Determine the [X, Y] coordinate at the center of the cell enclosing the given text.  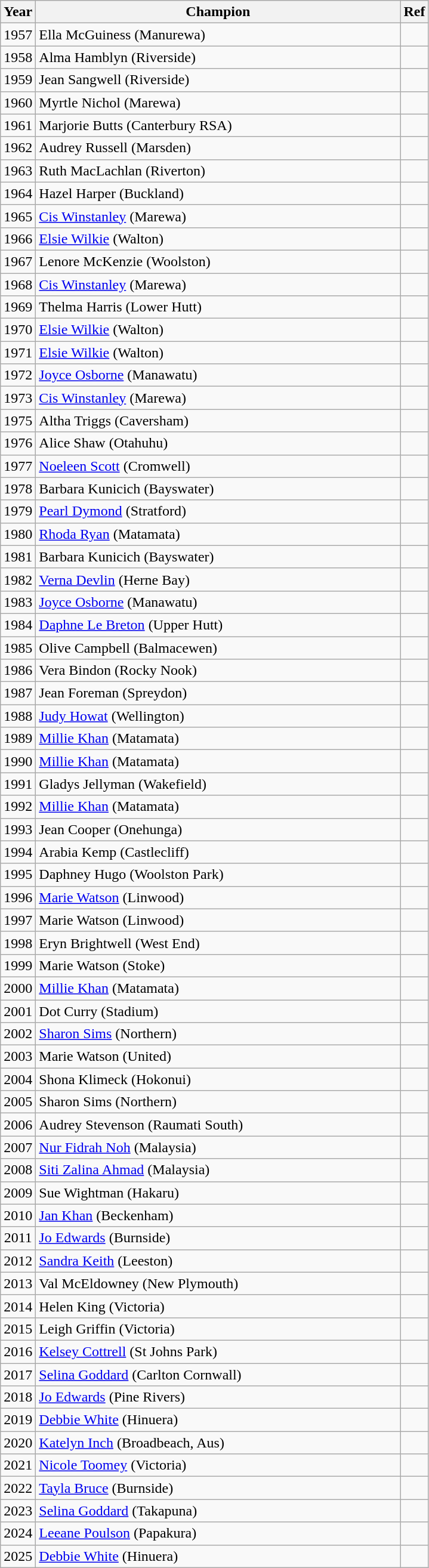
1963 [18, 171]
2022 [18, 1488]
Myrtle Nichol (Marewa) [218, 103]
1991 [18, 784]
2003 [18, 1057]
1964 [18, 193]
Sandra Keith (Leeston) [218, 1261]
Kelsey Cottrell (St Johns Park) [218, 1351]
Rhoda Ryan (Matamata) [218, 534]
2016 [18, 1351]
Hazel Harper (Buckland) [218, 193]
Jean Cooper (Onehunga) [218, 829]
Helen King (Victoria) [218, 1306]
Alice Shaw (Otahuhu) [218, 443]
Dot Curry (Stadium) [218, 1011]
1969 [18, 307]
2007 [18, 1147]
2008 [18, 1170]
1958 [18, 57]
1962 [18, 148]
2002 [18, 1034]
1965 [18, 216]
Ruth MacLachlan (Riverton) [218, 171]
1977 [18, 466]
Noeleen Scott (Cromwell) [218, 466]
1973 [18, 398]
Val McEldowney (New Plymouth) [218, 1283]
2001 [18, 1011]
1972 [18, 375]
1961 [18, 125]
2019 [18, 1420]
2005 [18, 1102]
1979 [18, 511]
1983 [18, 602]
1967 [18, 261]
2004 [18, 1079]
2025 [18, 1556]
Marie Watson (United) [218, 1057]
2014 [18, 1306]
Leeane Poulson (Papakura) [218, 1533]
2000 [18, 988]
1968 [18, 285]
2012 [18, 1261]
Sue Wightman (Hakaru) [218, 1193]
1978 [18, 489]
Jan Khan (Beckenham) [218, 1215]
Jean Foreman (Spreydon) [218, 693]
1980 [18, 534]
2015 [18, 1329]
Ref [414, 12]
1976 [18, 443]
Vera Bindon (Rocky Nook) [218, 671]
Marjorie Butts (Canterbury RSA) [218, 125]
1996 [18, 897]
2013 [18, 1283]
1997 [18, 920]
2018 [18, 1397]
1957 [18, 35]
1993 [18, 829]
1986 [18, 671]
1966 [18, 239]
2020 [18, 1443]
1999 [18, 965]
Olive Campbell (Balmacewen) [218, 647]
1981 [18, 557]
Eryn Brightwell (West End) [218, 943]
Jean Sangwell (Riverside) [218, 80]
1960 [18, 103]
Judy Howat (Wellington) [218, 716]
1992 [18, 807]
2023 [18, 1511]
2024 [18, 1533]
2017 [18, 1374]
Marie Watson (Stoke) [218, 965]
Jo Edwards (Pine Rivers) [218, 1397]
Champion [218, 12]
1975 [18, 421]
1994 [18, 852]
1985 [18, 647]
2009 [18, 1193]
1989 [18, 739]
Verna Devlin (Herne Bay) [218, 579]
1988 [18, 716]
Tayla Bruce (Burnside) [218, 1488]
Selina Goddard (Carlton Cornwall) [218, 1374]
Daphne Le Breton (Upper Hutt) [218, 625]
Shona Klimeck (Hokonui) [218, 1079]
1987 [18, 693]
1995 [18, 875]
Siti Zalina Ahmad (Malaysia) [218, 1170]
Leigh Griffin (Victoria) [218, 1329]
2021 [18, 1465]
2011 [18, 1238]
Pearl Dymond (Stratford) [218, 511]
Ella McGuiness (Manurewa) [218, 35]
Nicole Toomey (Victoria) [218, 1465]
Lenore McKenzie (Woolston) [218, 261]
2010 [18, 1215]
1959 [18, 80]
1970 [18, 330]
1998 [18, 943]
Daphney Hugo (Woolston Park) [218, 875]
Selina Goddard (Takapuna) [218, 1511]
Audrey Russell (Marsden) [218, 148]
1984 [18, 625]
1982 [18, 579]
Nur Fidrah Noh (Malaysia) [218, 1147]
Thelma Harris (Lower Hutt) [218, 307]
Katelyn Inch (Broadbeach, Aus) [218, 1443]
Year [18, 12]
Gladys Jellyman (Wakefield) [218, 784]
Alma Hamblyn (Riverside) [218, 57]
1971 [18, 353]
Altha Triggs (Caversham) [218, 421]
2006 [18, 1125]
Jo Edwards (Burnside) [218, 1238]
Audrey Stevenson (Raumati South) [218, 1125]
1990 [18, 761]
Arabia Kemp (Castlecliff) [218, 852]
